Determine the (X, Y) coordinate at the center of the cell enclosing the given text.  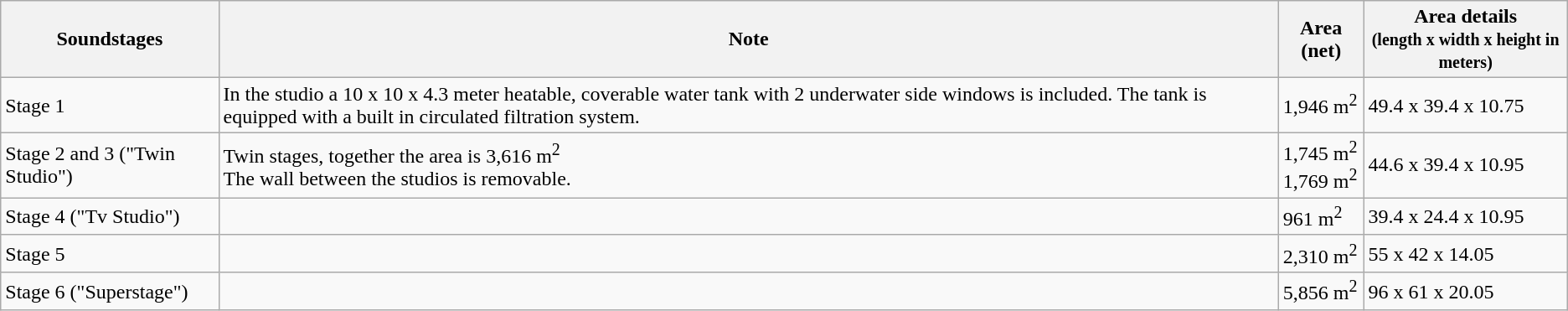
Stage 4 ("Tv Studio") (110, 216)
1,946 m2 (1321, 106)
5,856 m2 (1321, 292)
49.4 x 39.4 x 10.75 (1466, 106)
Area (net) (1321, 39)
Stage 5 (110, 253)
Soundstages (110, 39)
Area details(length x width x height in meters) (1466, 39)
Twin stages, together the area is 3,616 m2The wall between the studios is removable. (749, 165)
39.4 x 24.4 x 10.95 (1466, 216)
Stage 1 (110, 106)
2,310 m2 (1321, 253)
Stage 6 ("Superstage") (110, 292)
Note (749, 39)
961 m2 (1321, 216)
55 x 42 x 14.05 (1466, 253)
96 x 61 x 20.05 (1466, 292)
1,745 m21,769 m2 (1321, 165)
Stage 2 and 3 ("Twin Studio") (110, 165)
44.6 x 39.4 x 10.95 (1466, 165)
